Determine the (X, Y) coordinate at the center of the cell enclosing the given text.  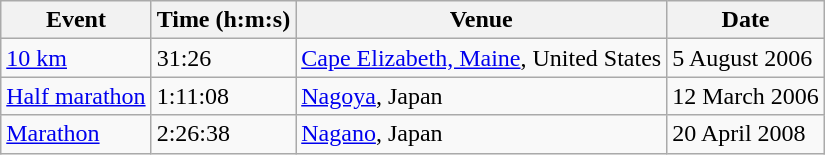
10 km (76, 58)
Cape Elizabeth, Maine, United States (482, 58)
Half marathon (76, 96)
12 March 2006 (746, 96)
Marathon (76, 134)
2:26:38 (224, 134)
Nagano, Japan (482, 134)
20 April 2008 (746, 134)
Date (746, 20)
31:26 (224, 58)
Time (h:m:s) (224, 20)
Nagoya, Japan (482, 96)
5 August 2006 (746, 58)
Venue (482, 20)
1:11:08 (224, 96)
Event (76, 20)
